Scan for the cell matching the given text and deliver its (x, y) coordinate at center. 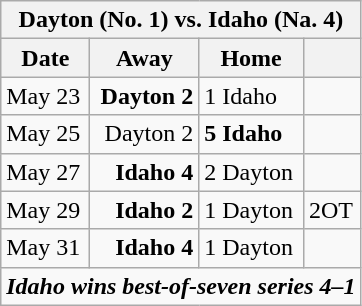
May 31 (46, 248)
Away (144, 58)
May 25 (46, 134)
5 Idaho (252, 134)
May 29 (46, 210)
Idaho 2 (144, 210)
Dayton (No. 1) vs. Idaho (Na. 4) (181, 20)
2OT (332, 210)
May 23 (46, 96)
Idaho wins best-of-seven series 4–1 (181, 286)
1 Idaho (252, 96)
Date (46, 58)
May 27 (46, 172)
Home (252, 58)
2 Dayton (252, 172)
